From the cell containing the given text, extract its center point as (X, Y) coordinate. 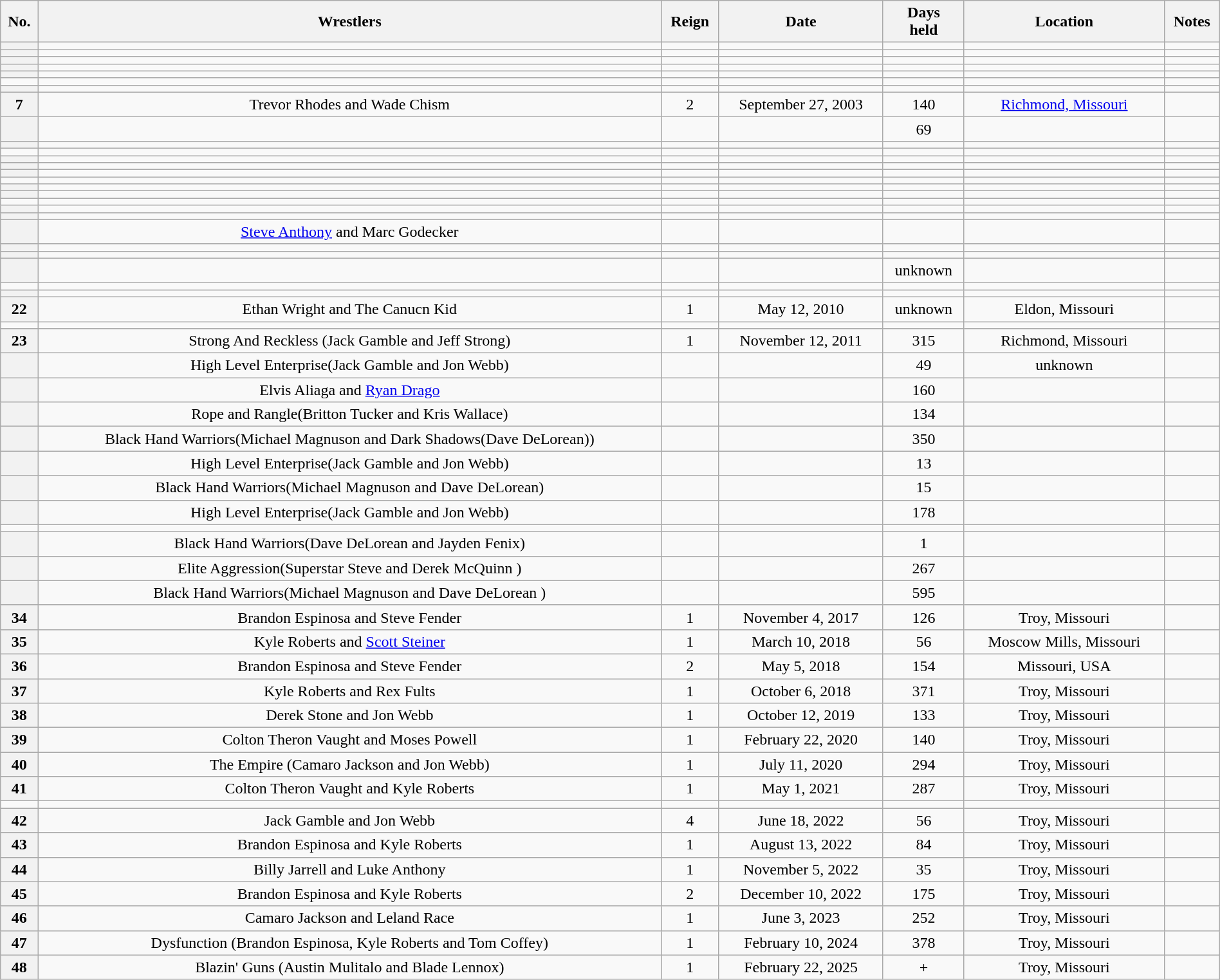
Colton Theron Vaught and Kyle Roberts (350, 789)
Blazin' Guns (Austin Mulitalo and Blade Lennox) (350, 967)
84 (923, 845)
Steve Anthony and Marc Godecker (350, 232)
May 1, 2021 (801, 789)
378 (923, 943)
Moscow Mills, Missouri (1064, 642)
23 (19, 341)
February 22, 2020 (801, 740)
49 (923, 365)
Elvis Aliaga and Ryan Drago (350, 390)
Ethan Wright and The Canucn Kid (350, 309)
February 22, 2025 (801, 967)
October 12, 2019 (801, 716)
September 27, 2003 (801, 104)
Derek Stone and Jon Webb (350, 716)
June 18, 2022 (801, 820)
45 (19, 894)
June 3, 2023 (801, 918)
March 10, 2018 (801, 642)
267 (923, 568)
175 (923, 894)
133 (923, 716)
34 (19, 617)
69 (923, 129)
Notes (1192, 22)
Camaro Jackson and Leland Race (350, 918)
October 6, 2018 (801, 690)
350 (923, 439)
Black Hand Warriors(Dave DeLorean and Jayden Fenix) (350, 544)
47 (19, 943)
Black Hand Warriors(Michael Magnuson and Dark Shadows(Dave DeLorean)) (350, 439)
43 (19, 845)
595 (923, 593)
154 (923, 666)
Strong And Reckless (Jack Gamble and Jeff Strong) (350, 341)
No. (19, 22)
160 (923, 390)
13 (923, 463)
November 4, 2017 (801, 617)
315 (923, 341)
134 (923, 414)
May 5, 2018 (801, 666)
+ (923, 967)
Billy Jarrell and Luke Anthony (350, 869)
Location (1064, 22)
Jack Gamble and Jon Webb (350, 820)
178 (923, 512)
February 10, 2024 (801, 943)
November 5, 2022 (801, 869)
39 (19, 740)
294 (923, 764)
Date (801, 22)
July 11, 2020 (801, 764)
Wrestlers (350, 22)
Rope and Rangle(Britton Tucker and Kris Wallace) (350, 414)
38 (19, 716)
Trevor Rhodes and Wade Chism (350, 104)
Dysfunction (Brandon Espinosa, Kyle Roberts and Tom Coffey) (350, 943)
126 (923, 617)
August 13, 2022 (801, 845)
The Empire (Camaro Jackson and Jon Webb) (350, 764)
287 (923, 789)
36 (19, 666)
48 (19, 967)
4 (690, 820)
22 (19, 309)
Elite Aggression(Superstar Steve and Derek McQuinn ) (350, 568)
November 12, 2011 (801, 341)
37 (19, 690)
Missouri, USA (1064, 666)
44 (19, 869)
Black Hand Warriors(Michael Magnuson and Dave DeLorean) (350, 488)
Daysheld (923, 22)
May 12, 2010 (801, 309)
371 (923, 690)
Colton Theron Vaught and Moses Powell (350, 740)
252 (923, 918)
Reign (690, 22)
40 (19, 764)
Kyle Roberts and Rex Fults (350, 690)
Black Hand Warriors(Michael Magnuson and Dave DeLorean ) (350, 593)
46 (19, 918)
December 10, 2022 (801, 894)
7 (19, 104)
Kyle Roberts and Scott Steiner (350, 642)
42 (19, 820)
Eldon, Missouri (1064, 309)
15 (923, 488)
41 (19, 789)
